Return the [x, y] coordinate for the center point of the cell that contains the specified text.  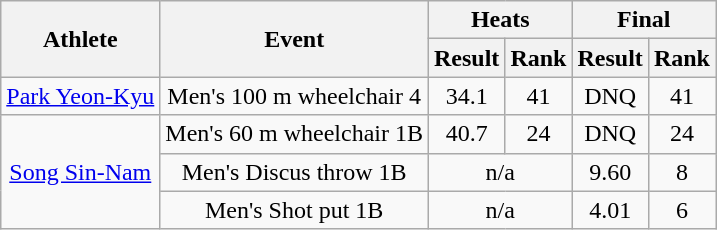
9.60 [610, 172]
Men's 60 m wheelchair 1B [294, 134]
Final [644, 20]
Men's 100 m wheelchair 4 [294, 96]
40.7 [466, 134]
Song Sin-Nam [80, 172]
8 [682, 172]
Athlete [80, 39]
34.1 [466, 96]
Park Yeon-Kyu [80, 96]
4.01 [610, 210]
Men's Shot put 1B [294, 210]
6 [682, 210]
Men's Discus throw 1B [294, 172]
Heats [500, 20]
Event [294, 39]
